Search for the cell housing the specified text and yield its [X, Y] center coordinate. 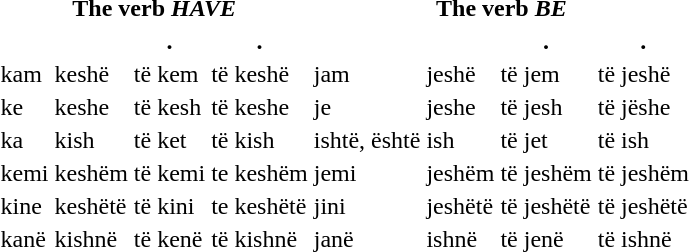
je [367, 107]
jini [367, 206]
jam [367, 74]
të kini [169, 206]
të kemi [169, 173]
te keshëtë [260, 206]
kish [91, 140]
keshe [91, 107]
ishtë, është [367, 140]
të jeshëtë [546, 206]
të jesh [546, 107]
jeshë [460, 74]
të ket [169, 140]
te keshëm [260, 173]
të kish [260, 140]
të jet [546, 140]
keshë [91, 74]
të keshë [260, 74]
jeshëtë [460, 206]
keshëtë [91, 206]
keshëm [91, 173]
të keshe [260, 107]
të kem [169, 74]
ish [460, 140]
të jeshëm [546, 173]
të jem [546, 74]
të kesh [169, 107]
jeshëm [460, 173]
jeshe [460, 107]
jemi [367, 173]
